Output the [x, y] coordinate of the center of the cell containing the given text.  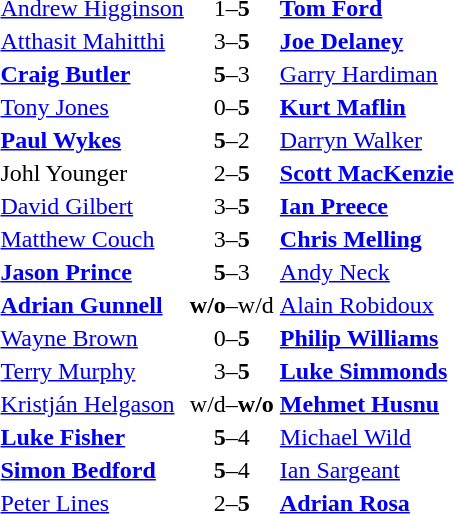
2–5 [232, 173]
w/o–w/d [232, 305]
5–2 [232, 140]
w/d–w/o [232, 404]
